Detect which cell encompasses the target text, then output its [X, Y] center coordinate. 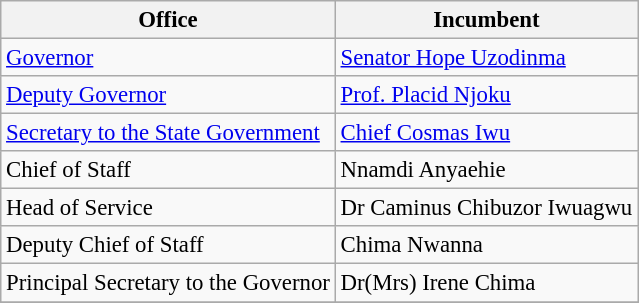
Secretary to the State Government [168, 133]
Office [168, 20]
Chima Nwanna [486, 245]
Deputy Chief of Staff [168, 245]
Dr Caminus Chibuzor Iwuagwu [486, 208]
Dr(Mrs) Irene Chima [486, 283]
Chief of Staff [168, 170]
Nnamdi Anyaehie [486, 170]
Deputy Governor [168, 95]
Incumbent [486, 20]
Prof. Placid Njoku [486, 95]
Senator Hope Uzodinma [486, 58]
Chief Cosmas Iwu [486, 133]
Head of Service [168, 208]
Principal Secretary to the Governor [168, 283]
Governor [168, 58]
